Detect which cell encompasses the target text, then output its (x, y) center coordinate. 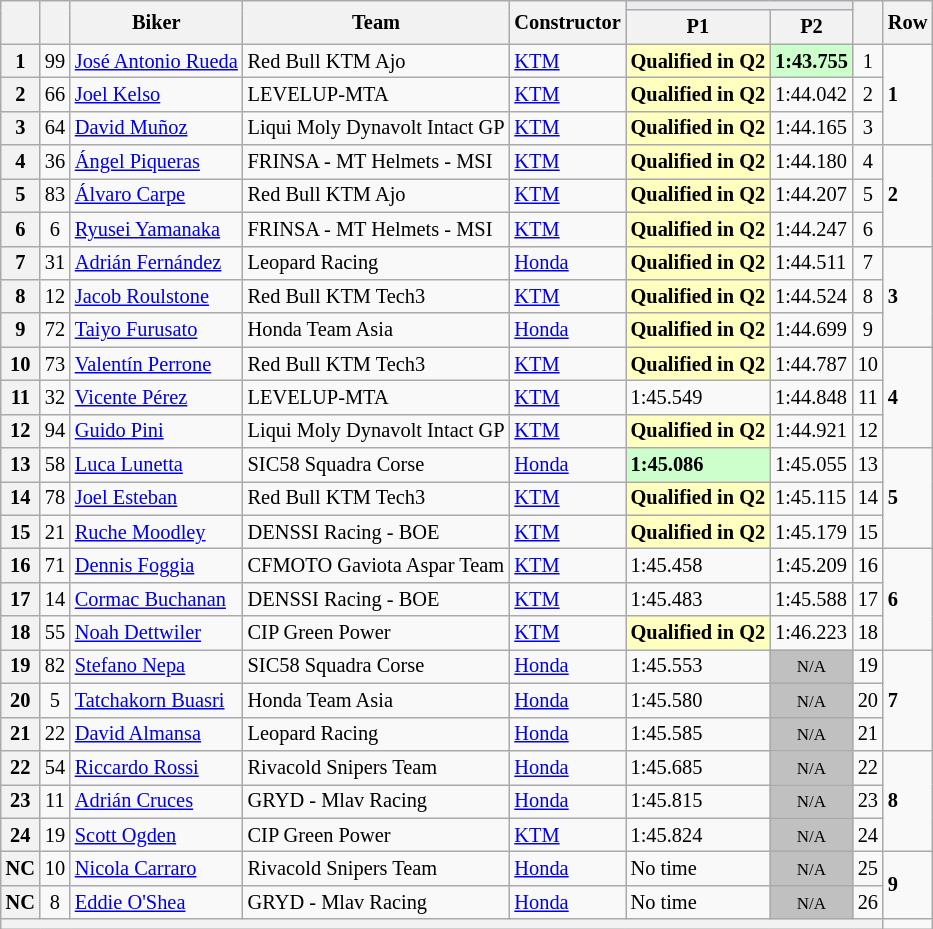
1:44.247 (812, 229)
25 (868, 868)
1:44.787 (812, 364)
71 (55, 565)
1:44.180 (812, 162)
Adrián Cruces (156, 801)
P1 (698, 27)
Jacob Roulstone (156, 296)
94 (55, 431)
1:45.824 (698, 835)
CFMOTO Gaviota Aspar Team (376, 565)
Noah Dettwiler (156, 633)
58 (55, 465)
Tatchakorn Buasri (156, 700)
1:43.755 (812, 61)
66 (55, 94)
72 (55, 330)
36 (55, 162)
Eddie O'Shea (156, 902)
Joel Esteban (156, 498)
Joel Kelso (156, 94)
1:45.458 (698, 565)
32 (55, 397)
1:44.165 (812, 128)
1:45.209 (812, 565)
1:45.115 (812, 498)
1:45.580 (698, 700)
Scott Ogden (156, 835)
Cormac Buchanan (156, 599)
26 (868, 902)
Taiyo Furusato (156, 330)
Ruche Moodley (156, 532)
1:45.086 (698, 465)
1:45.685 (698, 767)
1:45.815 (698, 801)
Constructor (567, 22)
Álvaro Carpe (156, 195)
31 (55, 263)
Vicente Pérez (156, 397)
Nicola Carraro (156, 868)
55 (55, 633)
1:44.699 (812, 330)
1:46.223 (812, 633)
Dennis Foggia (156, 565)
1:45.553 (698, 666)
78 (55, 498)
Biker (156, 22)
Guido Pini (156, 431)
99 (55, 61)
1:45.588 (812, 599)
Ángel Piqueras (156, 162)
1:44.848 (812, 397)
1:45.483 (698, 599)
1:44.042 (812, 94)
1:45.585 (698, 734)
Adrián Fernández (156, 263)
1:45.179 (812, 532)
1:44.921 (812, 431)
83 (55, 195)
Valentín Perrone (156, 364)
82 (55, 666)
Ryusei Yamanaka (156, 229)
José Antonio Rueda (156, 61)
1:44.524 (812, 296)
Luca Lunetta (156, 465)
Row (908, 22)
73 (55, 364)
1:45.549 (698, 397)
David Almansa (156, 734)
Team (376, 22)
P2 (812, 27)
64 (55, 128)
1:44.511 (812, 263)
David Muñoz (156, 128)
54 (55, 767)
Stefano Nepa (156, 666)
Riccardo Rossi (156, 767)
1:45.055 (812, 465)
1:44.207 (812, 195)
